Return the [x, y] coordinate for the center point of the cell that contains the specified text.  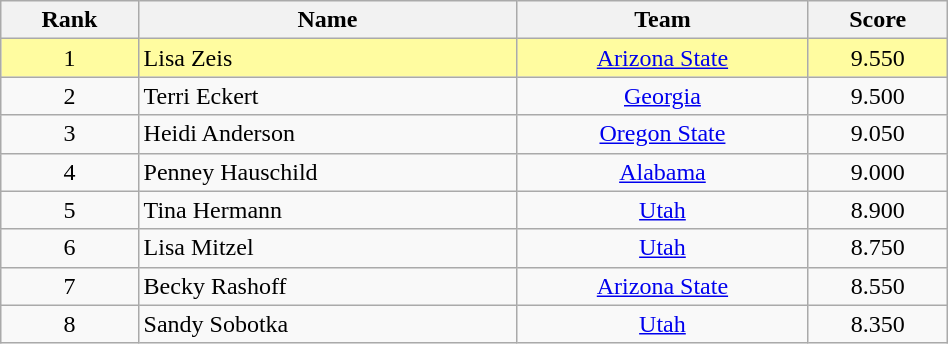
8.900 [878, 210]
Oregon State [662, 134]
8 [70, 324]
2 [70, 96]
Lisa Zeis [328, 58]
Lisa Mitzel [328, 248]
Georgia [662, 96]
Alabama [662, 172]
Rank [70, 20]
Name [328, 20]
Sandy Sobotka [328, 324]
8.750 [878, 248]
8.350 [878, 324]
4 [70, 172]
1 [70, 58]
3 [70, 134]
9.050 [878, 134]
9.000 [878, 172]
Terri Eckert [328, 96]
Penney Hauschild [328, 172]
Score [878, 20]
Tina Hermann [328, 210]
Heidi Anderson [328, 134]
6 [70, 248]
Team [662, 20]
8.550 [878, 286]
5 [70, 210]
7 [70, 286]
9.550 [878, 58]
9.500 [878, 96]
Becky Rashoff [328, 286]
